Return [X, Y] of the center of cell containing provided text 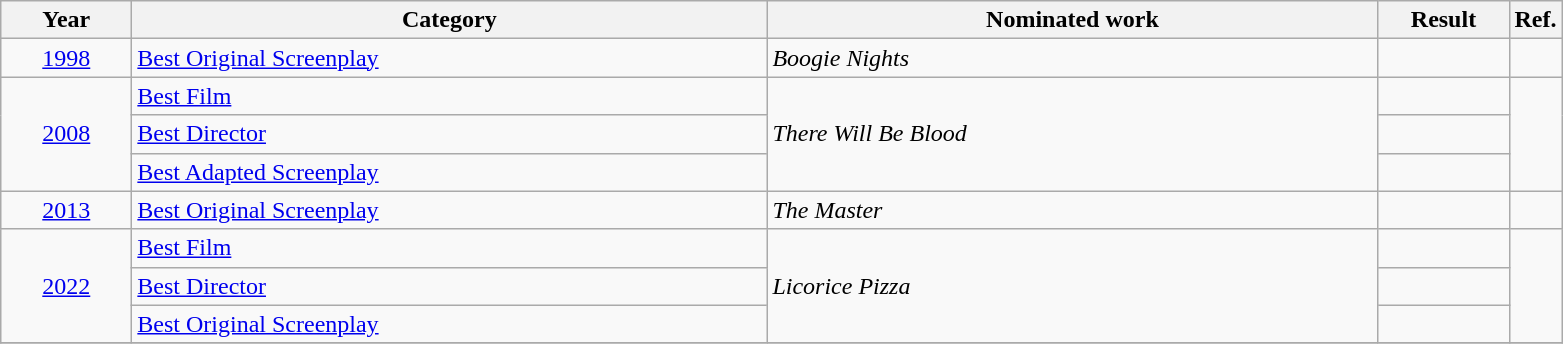
Result [1444, 20]
2022 [66, 286]
Ref. [1536, 20]
1998 [66, 58]
There Will Be Blood [1072, 134]
2013 [66, 210]
Category [450, 20]
Licorice Pizza [1072, 286]
Best Adapted Screenplay [450, 172]
2008 [66, 134]
Nominated work [1072, 20]
Year [66, 20]
Boogie Nights [1072, 58]
The Master [1072, 210]
